Pinpoint the cell where the given text exists, returning its [X, Y] midpoint coordinate. 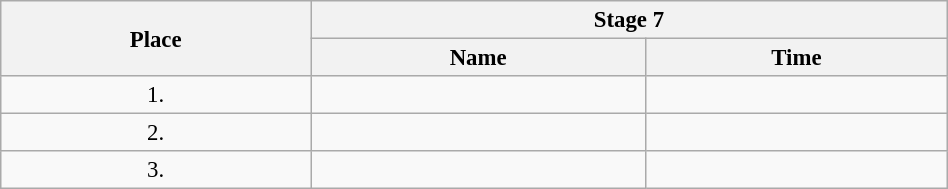
Stage 7 [630, 20]
1. [156, 95]
Time [797, 58]
Place [156, 38]
2. [156, 133]
3. [156, 170]
Name [478, 58]
